Pinpoint the cell where the given text exists, returning its [X, Y] midpoint coordinate. 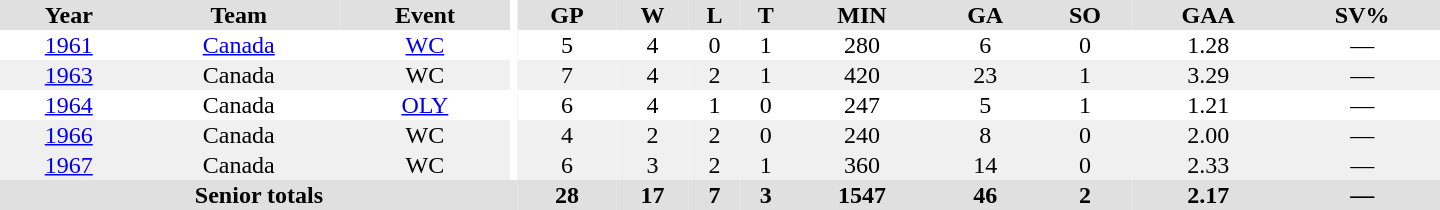
420 [862, 75]
2.33 [1208, 165]
46 [986, 195]
SV% [1362, 15]
17 [652, 195]
1961 [69, 45]
3.29 [1208, 75]
1547 [862, 195]
1963 [69, 75]
Year [69, 15]
8 [986, 135]
GA [986, 15]
T [766, 15]
GP [567, 15]
360 [862, 165]
280 [862, 45]
Team [239, 15]
1.28 [1208, 45]
1967 [69, 165]
28 [567, 195]
23 [986, 75]
Senior totals [259, 195]
2.00 [1208, 135]
L [714, 15]
W [652, 15]
1964 [69, 105]
2.17 [1208, 195]
247 [862, 105]
SO [1085, 15]
OLY [425, 105]
1966 [69, 135]
MIN [862, 15]
1.21 [1208, 105]
Event [425, 15]
240 [862, 135]
14 [986, 165]
GAA [1208, 15]
